From the cell containing the given text, extract its center point as [X, Y] coordinate. 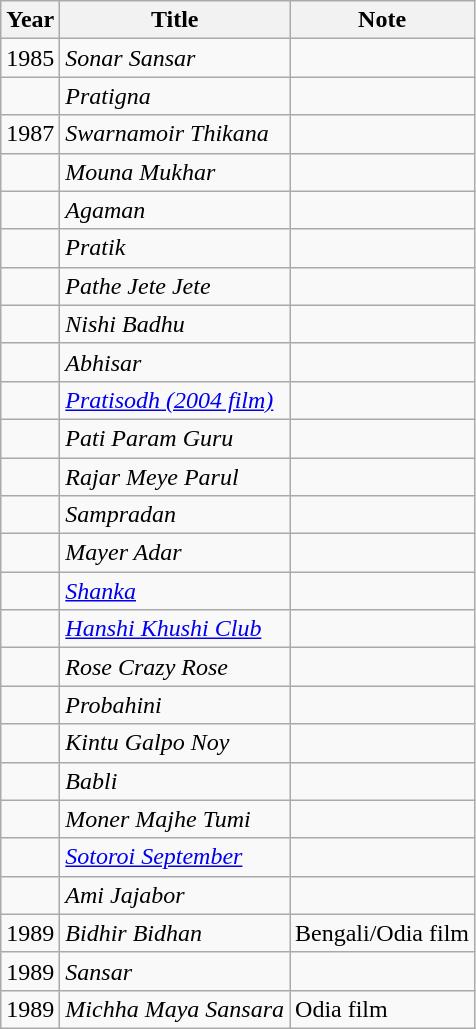
Nishi Badhu [175, 324]
Pratisodh (2004 film) [175, 400]
Bidhir Bidhan [175, 933]
Mayer Adar [175, 553]
Pathe Jete Jete [175, 286]
Shanka [175, 591]
Year [30, 20]
Rose Crazy Rose [175, 667]
Odia film [382, 1009]
1987 [30, 134]
Pratigna [175, 96]
Title [175, 20]
Ami Jajabor [175, 895]
Michha Maya Sansara [175, 1009]
Probahini [175, 705]
Sonar Sansar [175, 58]
1985 [30, 58]
Pratik [175, 248]
Bengali/Odia film [382, 933]
Rajar Meye Parul [175, 477]
Swarnamoir Thikana [175, 134]
Moner Majhe Tumi [175, 819]
Kintu Galpo Noy [175, 743]
Note [382, 20]
Sampradan [175, 515]
Sansar [175, 971]
Babli [175, 781]
Mouna Mukhar [175, 172]
Pati Param Guru [175, 438]
Abhisar [175, 362]
Sotoroi September [175, 857]
Agaman [175, 210]
Hanshi Khushi Club [175, 629]
